Extract the (X, Y) coordinate from the center of the cell holding the provided text.  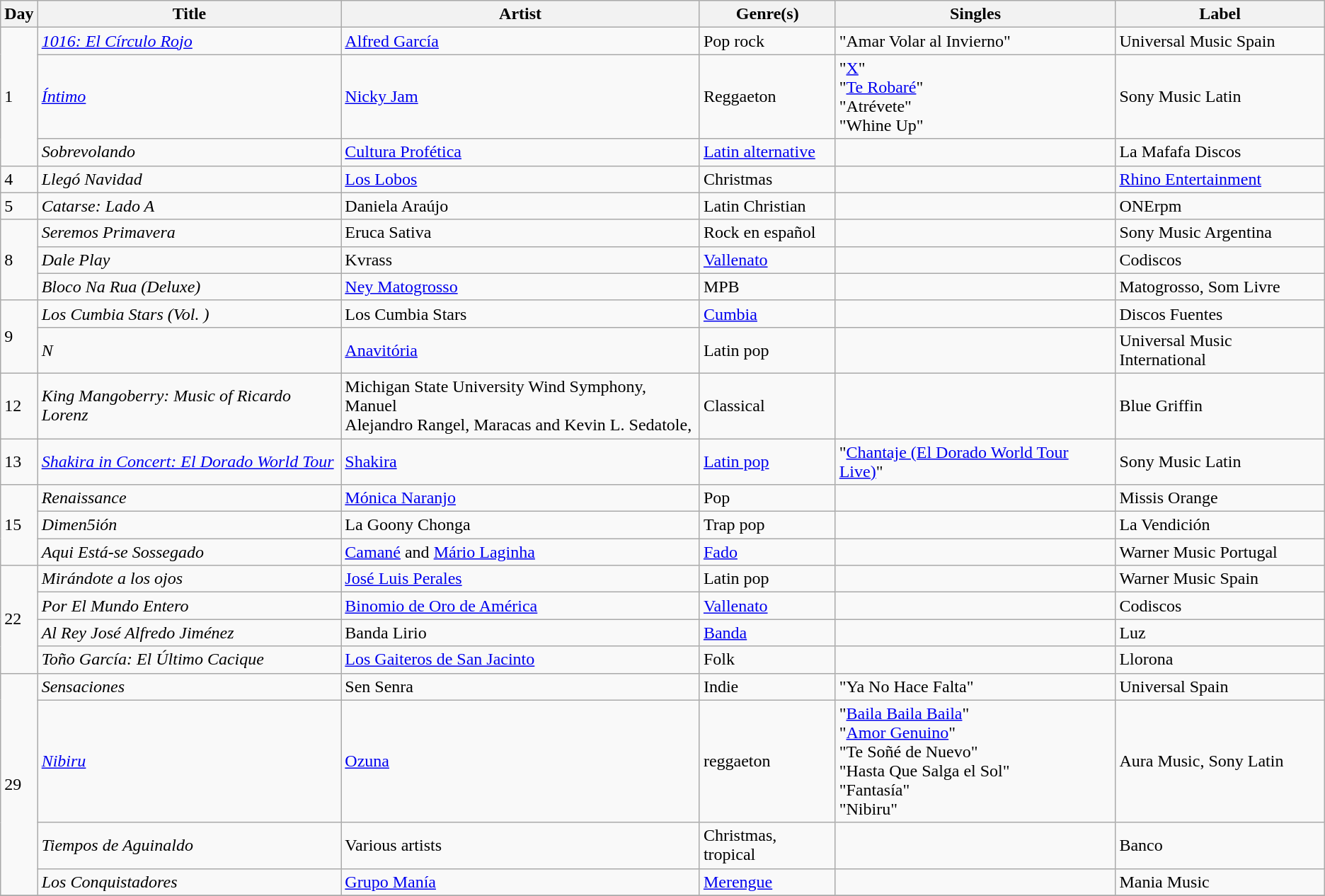
Warner Music Spain (1220, 579)
Christmas, tropical (767, 845)
Mania Music (1220, 882)
Warner Music Portugal (1220, 552)
9 (19, 337)
Los Gaiteros de San Jacinto (521, 660)
Llegó Navidad (190, 179)
Merengue (767, 882)
La Vendición (1220, 525)
Los Lobos (521, 179)
Latin alternative (767, 152)
Fado (767, 552)
"Baila Baila Baila""Amor Genuino""Te Soñé de Nuevo""Hasta Que Salga el Sol""Fantasía""Nibiru" (975, 762)
Matogrosso, Som Livre (1220, 287)
Nibiru (190, 762)
Aqui Está-se Sossegado (190, 552)
Seremos Primavera (190, 233)
Genre(s) (767, 14)
Shakira in Concert: El Dorado World Tour (190, 461)
Pop (767, 498)
4 (19, 179)
Latin Christian (767, 206)
José Luis Perales (521, 579)
Banda (767, 633)
Discos Fuentes (1220, 314)
Luz (1220, 633)
Cultura Profética (521, 152)
29 (19, 784)
Anavitória (521, 350)
Universal Music International (1220, 350)
Rock en español (767, 233)
N (190, 350)
Íntimo (190, 96)
"Chantaje (El Dorado World Tour Live)" (975, 461)
Sony Music Argentina (1220, 233)
5 (19, 206)
ONErpm (1220, 206)
1 (19, 96)
"X""Te Robaré""Atrévete""Whine Up" (975, 96)
Por El Mundo Entero (190, 606)
Christmas (767, 179)
"Ya No Hace Falta" (975, 687)
Daniela Araújo (521, 206)
Tiempos de Aguinaldo (190, 845)
Sen Senra (521, 687)
Nicky Jam (521, 96)
Ney Matogrosso (521, 287)
Day (19, 14)
22 (19, 619)
Alfred García (521, 41)
Shakira (521, 461)
"Amar Volar al Invierno" (975, 41)
Missis Orange (1220, 498)
Los Conquistadores (190, 882)
Eruca Sativa (521, 233)
Llorona (1220, 660)
Bloco Na Rua (Deluxe) (190, 287)
Ozuna (521, 762)
Folk (767, 660)
Michigan State University Wind Symphony, ManuelAlejandro Rangel, Maracas and Kevin L. Sedatole, (521, 406)
Universal Spain (1220, 687)
Mirándote a los ojos (190, 579)
Classical (767, 406)
Grupo Manía (521, 882)
Toño García: El Último Cacique (190, 660)
Camané and Mário Laginha (521, 552)
Various artists (521, 845)
Binomio de Oro de América (521, 606)
Pop rock (767, 41)
1016: El Círculo Rojo (190, 41)
MPB (767, 287)
King Mangoberry: Music of Ricardo Lorenz (190, 406)
Universal Music Spain (1220, 41)
Banda Lirio (521, 633)
Dimen5ión (190, 525)
Kvrass (521, 260)
Banco (1220, 845)
Aura Music, Sony Latin (1220, 762)
13 (19, 461)
Dale Play (190, 260)
Blue Griffin (1220, 406)
Mónica Naranjo (521, 498)
Sensaciones (190, 687)
Singles (975, 14)
Cumbia (767, 314)
8 (19, 260)
15 (19, 525)
La Mafafa Discos (1220, 152)
Label (1220, 14)
Rhino Entertainment (1220, 179)
Indie (767, 687)
reggaeton (767, 762)
Los Cumbia Stars (521, 314)
Renaissance (190, 498)
Title (190, 14)
Sobrevolando (190, 152)
12 (19, 406)
Artist (521, 14)
La Goony Chonga (521, 525)
Trap pop (767, 525)
Catarse: Lado A (190, 206)
Al Rey José Alfredo Jiménez (190, 633)
Reggaeton (767, 96)
Los Cumbia Stars (Vol. ) (190, 314)
